Capture the cell that displays the provided text and extract its [x, y] central coordinate. 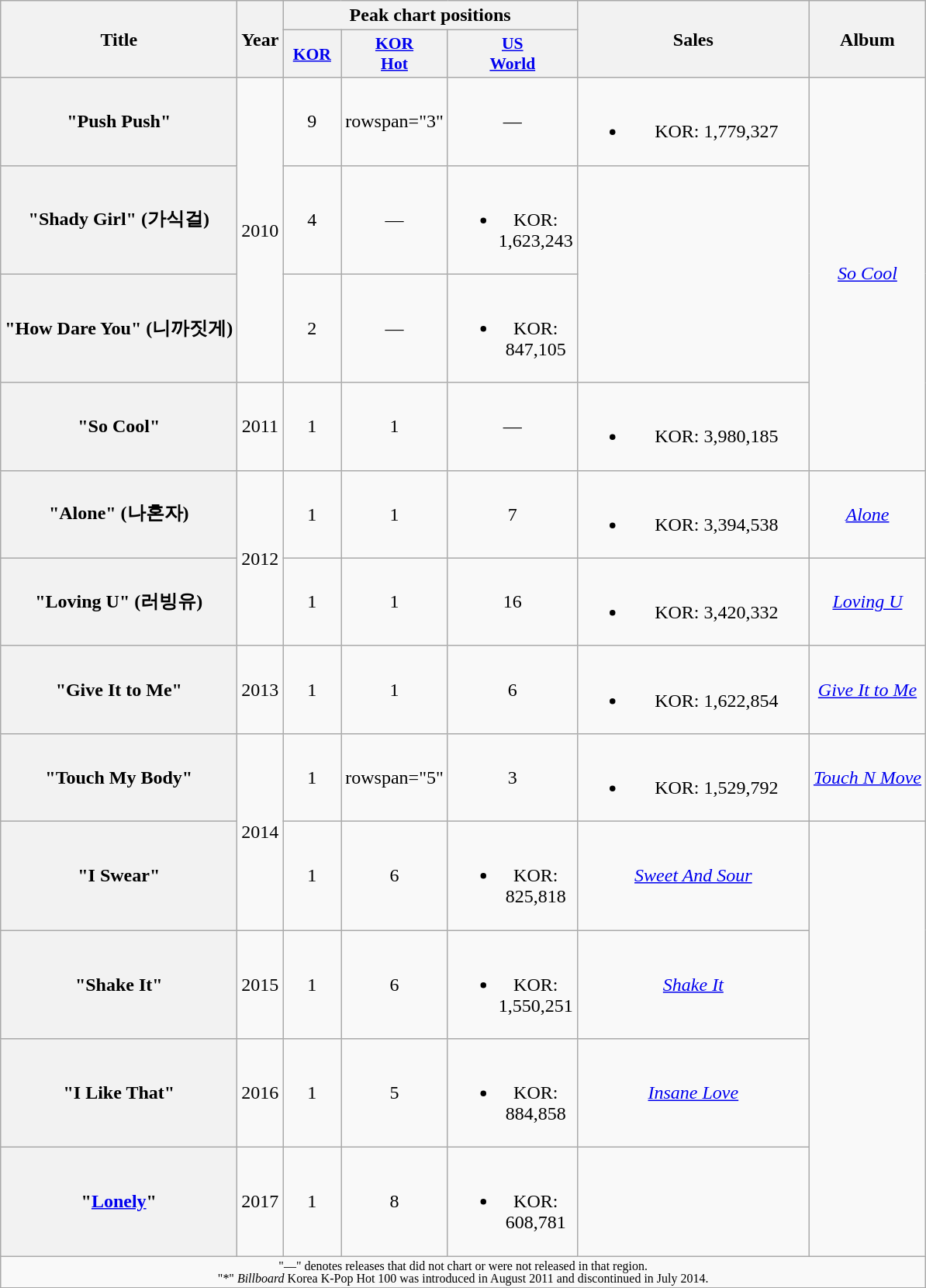
2015 [261, 984]
rowspan="3" [395, 121]
KOR: 3,980,185 [693, 427]
Loving U [867, 602]
USWorld [512, 54]
Give It to Me [867, 689]
"Loving U" (러빙유) [119, 602]
2011 [261, 427]
2012 [261, 558]
"Shake It" [119, 984]
"Push Push" [119, 121]
Peak chart positions [430, 16]
"Shady Girl" (가식걸) [119, 220]
KOR: 825,818 [512, 875]
"I Swear" [119, 875]
Sweet And Sour [693, 875]
2016 [261, 1093]
Insane Love [693, 1093]
"I Like That" [119, 1093]
KOR: 608,781 [512, 1202]
rowspan="5" [395, 777]
KORHot [395, 54]
"Alone" (나혼자) [119, 514]
2014 [261, 832]
KOR [312, 54]
"So Cool" [119, 427]
Touch N Move [867, 777]
2013 [261, 689]
2010 [261, 230]
4 [312, 220]
KOR: 884,858 [512, 1093]
7 [512, 514]
"Give It to Me" [119, 689]
"Lonely" [119, 1202]
KOR: 3,420,332 [693, 602]
"Touch My Body" [119, 777]
5 [395, 1093]
2 [312, 328]
8 [395, 1202]
16 [512, 602]
Sales [693, 39]
Alone [867, 514]
Year [261, 39]
3 [512, 777]
Shake It [693, 984]
2017 [261, 1202]
So Cool [867, 274]
9 [312, 121]
KOR: 1,623,243 [512, 220]
KOR: 847,105 [512, 328]
KOR: 1,550,251 [512, 984]
"How Dare You" (니까짓게) [119, 328]
Album [867, 39]
KOR: 1,529,792 [693, 777]
Title [119, 39]
KOR: 3,394,538 [693, 514]
KOR: 1,622,854 [693, 689]
KOR: 1,779,327 [693, 121]
